Provide the (x, y) coordinate of the cell's center where the given text is located.  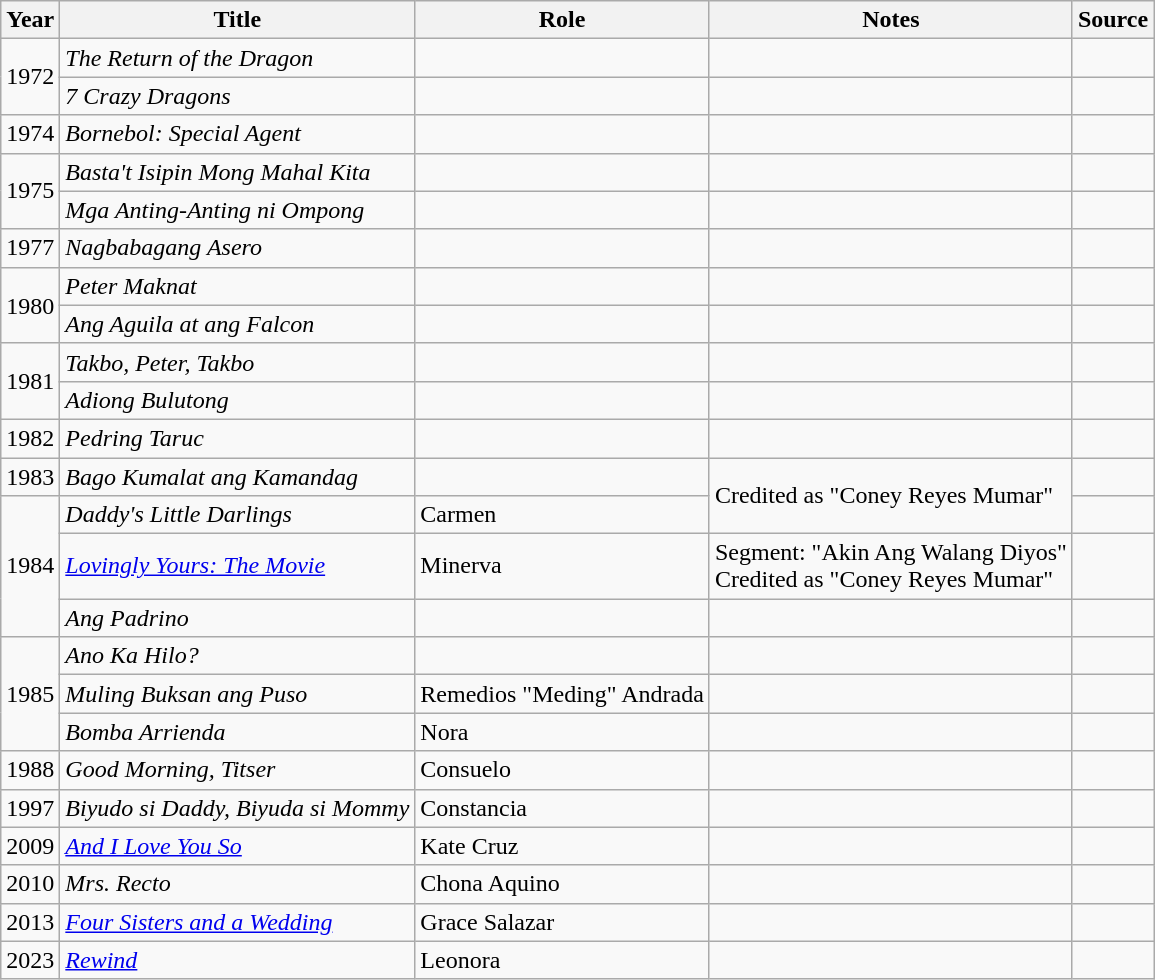
1985 (30, 694)
Bago Kumalat ang Kamandag (238, 477)
Lovingly Yours: The Movie (238, 566)
Bornebol: Special Agent (238, 134)
2010 (30, 884)
Title (238, 20)
Pedring Taruc (238, 438)
1975 (30, 191)
2023 (30, 960)
The Return of the Dragon (238, 58)
1980 (30, 305)
Notes (890, 20)
Biyudo si Daddy, Biyuda si Mommy (238, 808)
Muling Buksan ang Puso (238, 694)
1974 (30, 134)
Peter Maknat (238, 286)
1972 (30, 77)
Ano Ka Hilo? (238, 656)
2013 (30, 922)
Credited as "Coney Reyes Mumar" (890, 496)
Constancia (562, 808)
2009 (30, 846)
Nora (562, 732)
Consuelo (562, 770)
Mga Anting-Anting ni Ompong (238, 210)
Source (1112, 20)
1984 (30, 566)
Year (30, 20)
Role (562, 20)
Remedios "Meding" Andrada (562, 694)
1997 (30, 808)
Minerva (562, 566)
Adiong Bulutong (238, 400)
Leonora (562, 960)
1982 (30, 438)
Grace Salazar (562, 922)
1977 (30, 248)
Daddy's Little Darlings (238, 515)
Mrs. Recto (238, 884)
Good Morning, Titser (238, 770)
1981 (30, 381)
Bomba Arrienda (238, 732)
Basta't Isipin Mong Mahal Kita (238, 172)
Four Sisters and a Wedding (238, 922)
And I Love You So (238, 846)
Carmen (562, 515)
Ang Padrino (238, 618)
Nagbabagang Asero (238, 248)
Rewind (238, 960)
1983 (30, 477)
Takbo, Peter, Takbo (238, 362)
1988 (30, 770)
Chona Aquino (562, 884)
7 Crazy Dragons (238, 96)
Segment: "Akin Ang Walang Diyos" Credited as "Coney Reyes Mumar" (890, 566)
Ang Aguila at ang Falcon (238, 324)
Kate Cruz (562, 846)
